Locate the cell with the specified text and output its [x, y] center coordinate. 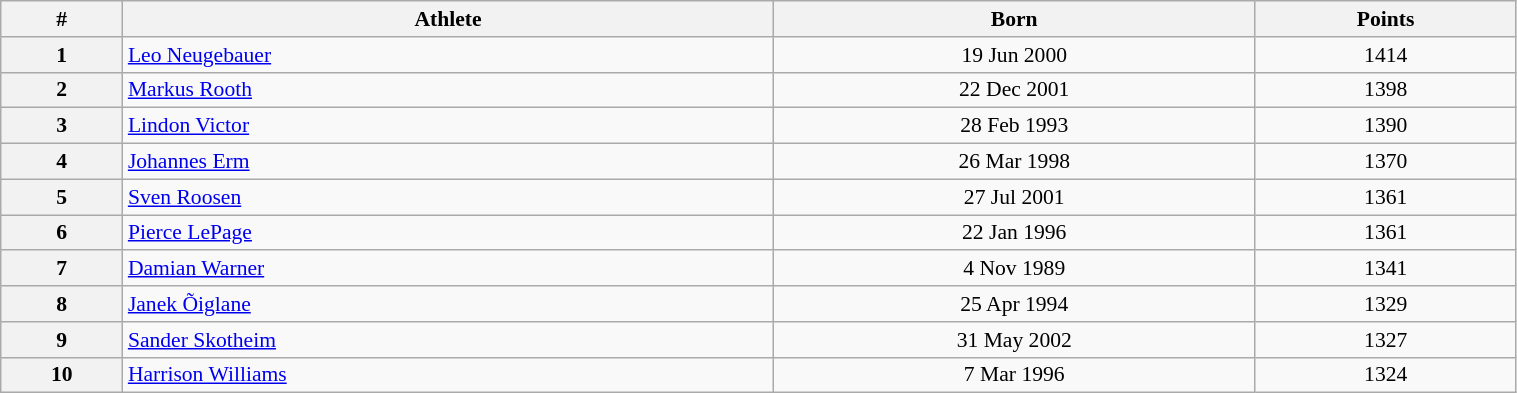
1414 [1386, 55]
5 [62, 197]
1 [62, 55]
1370 [1386, 162]
4 Nov 1989 [1014, 269]
7 [62, 269]
27 Jul 2001 [1014, 197]
Lindon Victor [448, 126]
2 [62, 90]
1329 [1386, 304]
1324 [1386, 375]
6 [62, 233]
1398 [1386, 90]
9 [62, 340]
10 [62, 375]
22 Jan 1996 [1014, 233]
Markus Rooth [448, 90]
31 May 2002 [1014, 340]
Janek Õiglane [448, 304]
Pierce LePage [448, 233]
# [62, 19]
Athlete [448, 19]
1327 [1386, 340]
25 Apr 1994 [1014, 304]
1341 [1386, 269]
Leo Neugebauer [448, 55]
7 Mar 1996 [1014, 375]
28 Feb 1993 [1014, 126]
19 Jun 2000 [1014, 55]
Points [1386, 19]
26 Mar 1998 [1014, 162]
Sander Skotheim [448, 340]
Sven Roosen [448, 197]
22 Dec 2001 [1014, 90]
Harrison Williams [448, 375]
Johannes Erm [448, 162]
Damian Warner [448, 269]
8 [62, 304]
4 [62, 162]
3 [62, 126]
1390 [1386, 126]
Born [1014, 19]
